Determine the (X, Y) coordinate at the center of the cell enclosing the given text.  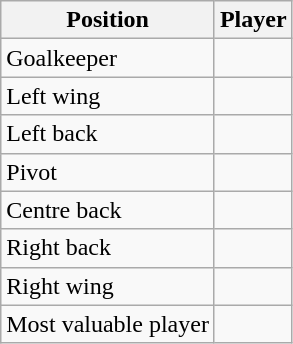
Pivot (108, 172)
Goalkeeper (108, 58)
Most valuable player (108, 324)
Centre back (108, 210)
Right wing (108, 286)
Player (253, 20)
Right back (108, 248)
Left back (108, 134)
Left wing (108, 96)
Position (108, 20)
